Detect which cell encompasses the target text, then output its [X, Y] center coordinate. 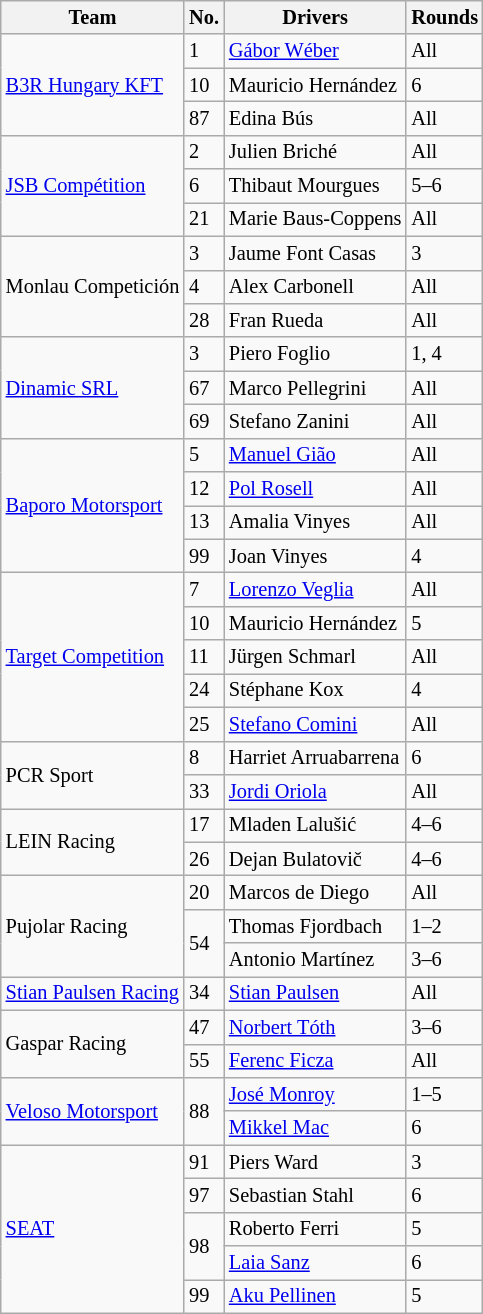
91 [204, 1162]
8 [204, 758]
25 [204, 724]
67 [204, 388]
Lorenzo Veglia [315, 589]
Joan Vinyes [315, 556]
SEAT [93, 1229]
Thibaut Mourgues [315, 186]
José Monroy [315, 1094]
1–2 [444, 926]
24 [204, 690]
Aku Pellinen [315, 1296]
Sebastian Stahl [315, 1195]
54 [204, 942]
11 [204, 657]
Stéphane Kox [315, 690]
Fran Rueda [315, 320]
Alex Carbonell [315, 287]
No. [204, 17]
Ferenc Ficza [315, 1061]
PCR Sport [93, 774]
87 [204, 118]
69 [204, 421]
7 [204, 589]
Dejan Bulatovič [315, 859]
Gaspar Racing [93, 1044]
Manuel Gião [315, 455]
Piero Foglio [315, 354]
Target Competition [93, 656]
Marcos de Diego [315, 892]
1, 4 [444, 354]
21 [204, 219]
B3R Hungary KFT [93, 84]
Monlau Competición [93, 286]
Stian Paulsen Racing [93, 993]
Jordi Oriola [315, 791]
Pujolar Racing [93, 926]
Dinamic SRL [93, 388]
Jürgen Schmarl [315, 657]
Stian Paulsen [315, 993]
34 [204, 993]
Julien Briché [315, 152]
98 [204, 1246]
12 [204, 489]
1–5 [444, 1094]
Laia Sanz [315, 1263]
26 [204, 859]
13 [204, 522]
5–6 [444, 186]
Drivers [315, 17]
88 [204, 1110]
JSB Compétition [93, 186]
Marco Pellegrini [315, 388]
Thomas Fjordbach [315, 926]
Stefano Zanini [315, 421]
28 [204, 320]
47 [204, 1027]
Jaume Font Casas [315, 253]
33 [204, 791]
1 [204, 51]
Veloso Motorsport [93, 1110]
Roberto Ferri [315, 1229]
Baporo Motorsport [93, 506]
Rounds [444, 17]
Harriet Arruabarrena [315, 758]
Piers Ward [315, 1162]
Gábor Wéber [315, 51]
Stefano Comini [315, 724]
LEIN Racing [93, 842]
55 [204, 1061]
17 [204, 825]
Edina Bús [315, 118]
2 [204, 152]
Antonio Martínez [315, 960]
Amalia Vinyes [315, 522]
20 [204, 892]
Mladen Lalušić [315, 825]
Norbert Tóth [315, 1027]
Mikkel Mac [315, 1128]
Team [93, 17]
97 [204, 1195]
Marie Baus-Coppens [315, 219]
Pol Rosell [315, 489]
